Provide the (X, Y) coordinate of the cell's center where the given text is located.  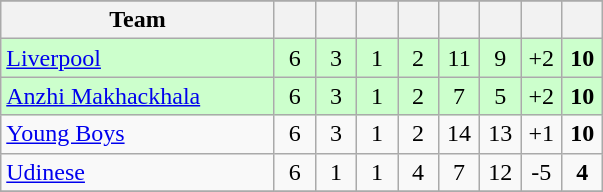
9 (500, 58)
+1 (542, 134)
14 (460, 134)
13 (500, 134)
-5 (542, 172)
Team (138, 20)
11 (460, 58)
Liverpool (138, 58)
5 (500, 96)
Young Boys (138, 134)
Anzhi Makhackhala (138, 96)
Udinese (138, 172)
12 (500, 172)
